Scan for the cell matching the given text and deliver its (X, Y) coordinate at center. 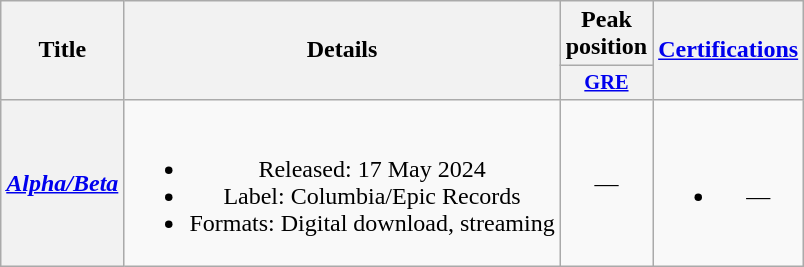
Alpha/Beta (62, 182)
Title (62, 50)
Certifications (728, 50)
Details (342, 50)
Peak position (606, 34)
GRE (606, 83)
Released: 17 May 2024Label: Columbia/Epic RecordsFormats: Digital download, streaming (342, 182)
